Detect which cell encompasses the target text, then output its (X, Y) center coordinate. 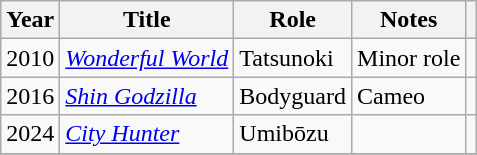
Wonderful World (147, 58)
Role (293, 20)
Shin Godzilla (147, 96)
Tatsunoki (293, 58)
City Hunter (147, 134)
Bodyguard (293, 96)
Minor role (409, 58)
2016 (30, 96)
Notes (409, 20)
Year (30, 20)
2024 (30, 134)
2010 (30, 58)
Cameo (409, 96)
Umibōzu (293, 134)
Title (147, 20)
